Output the (X, Y) coordinate of the center of the cell containing the given text.  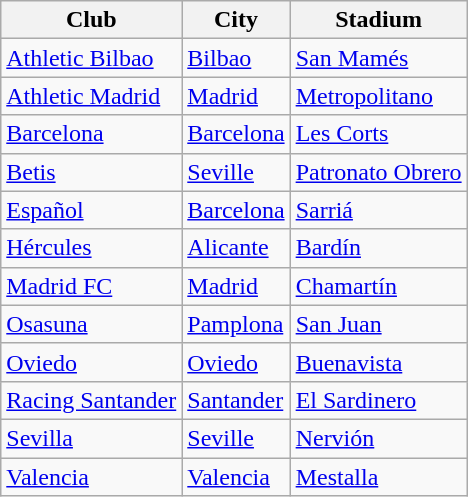
Buenavista (378, 362)
San Juan (378, 324)
Club (92, 20)
Stadium (378, 20)
Bardín (378, 248)
Metropolitano (378, 96)
Sarriá (378, 210)
Madrid FC (92, 286)
El Sardinero (378, 400)
Betis (92, 172)
Bilbao (236, 58)
City (236, 20)
Alicante (236, 248)
Chamartín (378, 286)
Sevilla (92, 438)
Racing Santander (92, 400)
Pamplona (236, 324)
Osasuna (92, 324)
Athletic Madrid (92, 96)
San Mamés (378, 58)
Patronato Obrero (378, 172)
Hércules (92, 248)
Nervión (378, 438)
Les Corts (378, 134)
Español (92, 210)
Santander (236, 400)
Mestalla (378, 477)
Athletic Bilbao (92, 58)
